Find where the given text appears and provide that cell's center as [X, Y] coordinate. 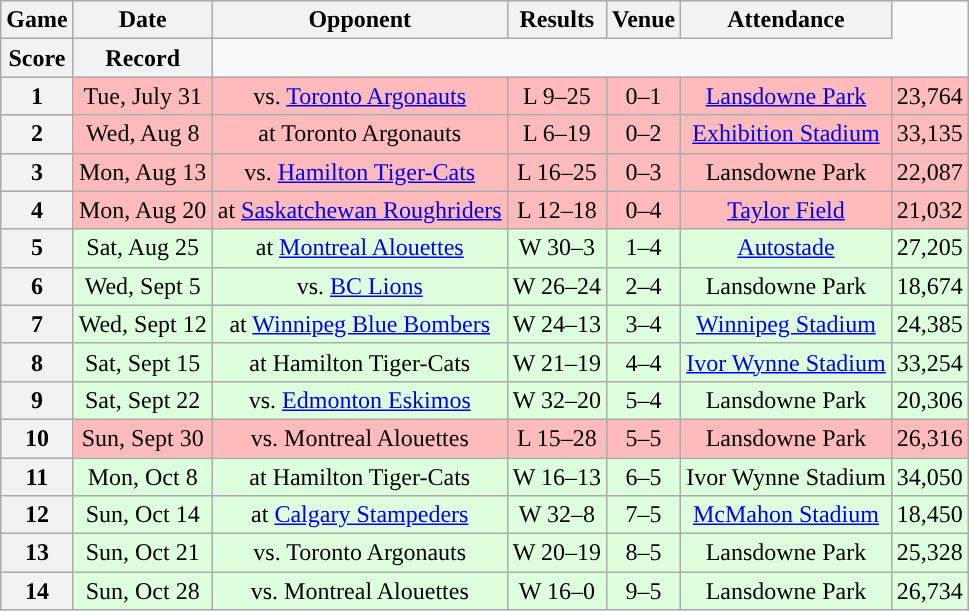
11 [37, 477]
W 16–13 [556, 477]
7–5 [644, 515]
20,306 [930, 400]
0–3 [644, 172]
W 26–24 [556, 286]
at Montreal Alouettes [360, 248]
26,734 [930, 591]
vs. Edmonton Eskimos [360, 400]
24,385 [930, 324]
Autostade [786, 248]
18,674 [930, 286]
W 32–8 [556, 515]
Sat, Aug 25 [142, 248]
0–2 [644, 134]
4 [37, 210]
5–5 [644, 438]
Sun, Oct 28 [142, 591]
Score [37, 58]
Wed, Sept 5 [142, 286]
10 [37, 438]
Venue [644, 20]
1–4 [644, 248]
Results [556, 20]
1 [37, 96]
McMahon Stadium [786, 515]
at Toronto Argonauts [360, 134]
6 [37, 286]
Mon, Oct 8 [142, 477]
vs. BC Lions [360, 286]
22,087 [930, 172]
26,316 [930, 438]
14 [37, 591]
2 [37, 134]
W 24–13 [556, 324]
Tue, July 31 [142, 96]
L 6–19 [556, 134]
2–4 [644, 286]
L 12–18 [556, 210]
L 16–25 [556, 172]
0–1 [644, 96]
Date [142, 20]
Game [37, 20]
Attendance [786, 20]
34,050 [930, 477]
8 [37, 362]
4–4 [644, 362]
9 [37, 400]
3 [37, 172]
Taylor Field [786, 210]
Sun, Oct 14 [142, 515]
Sat, Sept 15 [142, 362]
vs. Hamilton Tiger-Cats [360, 172]
W 20–19 [556, 553]
18,450 [930, 515]
L 9–25 [556, 96]
21,032 [930, 210]
W 30–3 [556, 248]
5 [37, 248]
Wed, Aug 8 [142, 134]
at Winnipeg Blue Bombers [360, 324]
at Saskatchewan Roughriders [360, 210]
25,328 [930, 553]
27,205 [930, 248]
12 [37, 515]
3–4 [644, 324]
Wed, Sept 12 [142, 324]
5–4 [644, 400]
7 [37, 324]
6–5 [644, 477]
13 [37, 553]
at Calgary Stampeders [360, 515]
W 21–19 [556, 362]
Opponent [360, 20]
Mon, Aug 13 [142, 172]
23,764 [930, 96]
0–4 [644, 210]
Sat, Sept 22 [142, 400]
Record [142, 58]
33,254 [930, 362]
9–5 [644, 591]
Winnipeg Stadium [786, 324]
L 15–28 [556, 438]
33,135 [930, 134]
Exhibition Stadium [786, 134]
W 32–20 [556, 400]
Mon, Aug 20 [142, 210]
Sun, Oct 21 [142, 553]
Sun, Sept 30 [142, 438]
W 16–0 [556, 591]
8–5 [644, 553]
